Detect which cell encompasses the target text, then output its [X, Y] center coordinate. 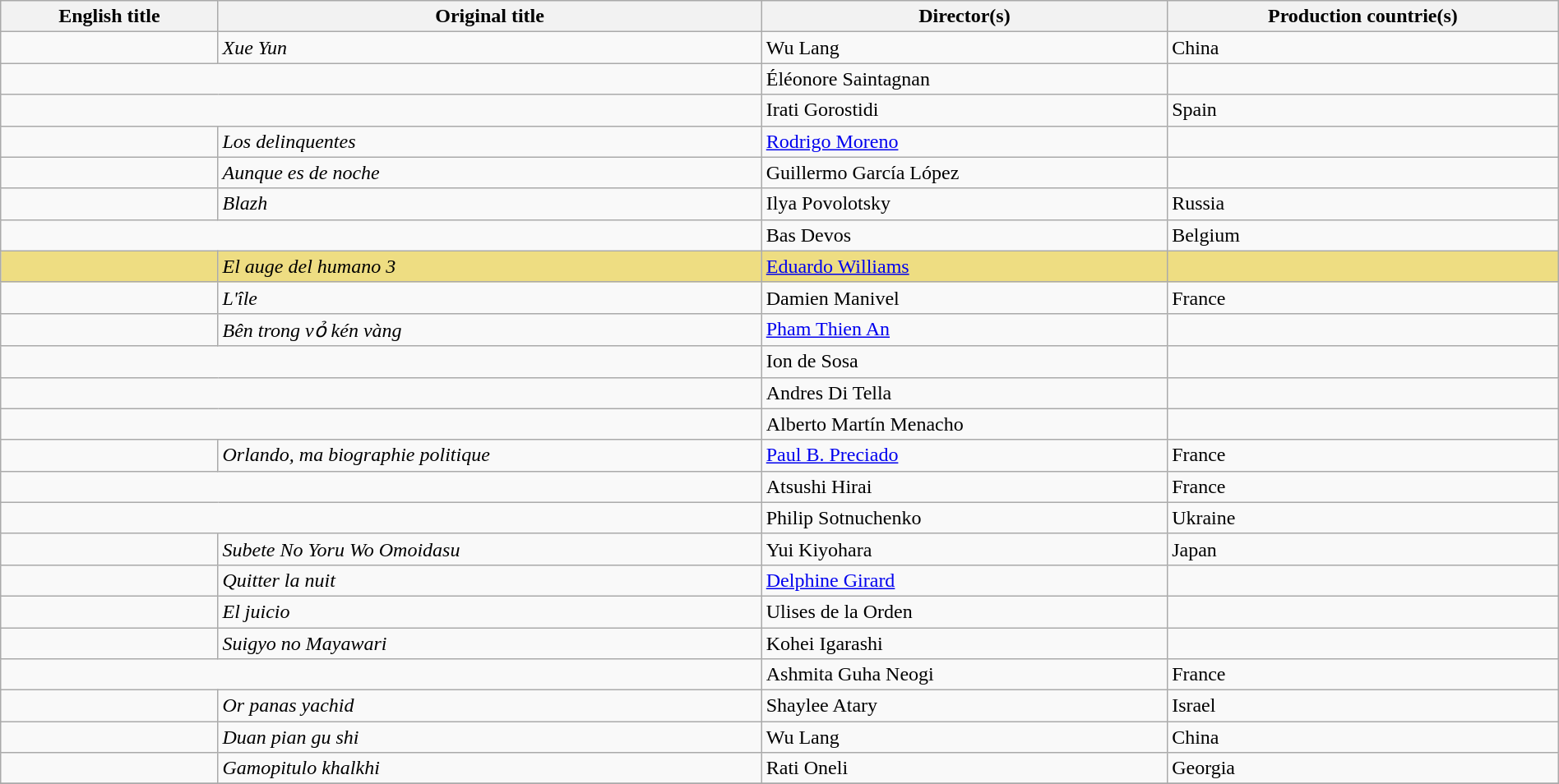
Ion de Sosa [964, 362]
El auge del humano 3 [490, 266]
Gamopitulo khalkhi [490, 768]
Director(s) [964, 16]
Quitter la nuit [490, 580]
Blazh [490, 204]
Kohei Igarashi [964, 643]
Yui Kiyohara [964, 549]
Irati Gorostidi [964, 110]
Atsushi Hirai [964, 487]
Éléonore Saintagnan [964, 79]
Eduardo Williams [964, 266]
Original title [490, 16]
Rodrigo Moreno [964, 141]
Russia [1363, 204]
Delphine Girard [964, 580]
Israel [1363, 706]
Ulises de la Orden [964, 611]
Duan pian gu shi [490, 737]
Belgium [1363, 235]
Japan [1363, 549]
English title [109, 16]
Bên trong vỏ kén vàng [490, 330]
Alberto Martín Menacho [964, 424]
Suigyo no Mayawari [490, 643]
Spain [1363, 110]
Guillermo García López [964, 173]
Rati Oneli [964, 768]
Paul B. Preciado [964, 455]
Xue Yun [490, 48]
Ukraine [1363, 518]
Ashmita Guha Neogi [964, 675]
Andres Di Tella [964, 393]
L'île [490, 297]
Philip Sotnuchenko [964, 518]
Aunque es de noche [490, 173]
Orlando, ma biographie politique [490, 455]
Pham Thien An [964, 330]
Production countrie(s) [1363, 16]
Los delinquentes [490, 141]
Or panas yachid [490, 706]
Ilya Povolotsky [964, 204]
El juicio [490, 611]
Damien Manivel [964, 297]
Bas Devos [964, 235]
Subete No Yoru Wo Omoidasu [490, 549]
Shaylee Atary [964, 706]
Georgia [1363, 768]
